Locate the cell with the specified text and output its [x, y] center coordinate. 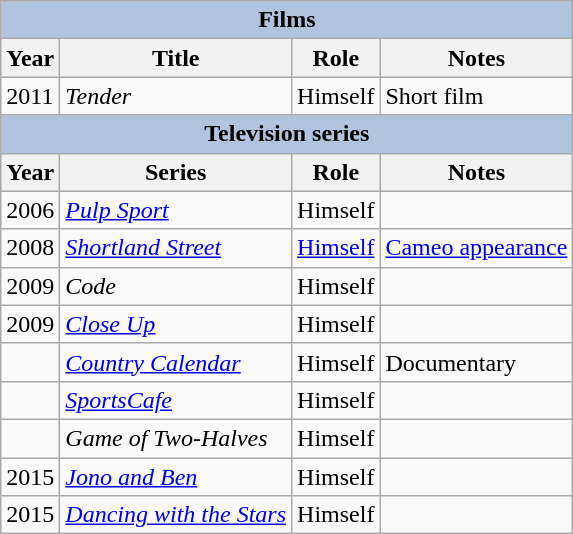
Cameo appearance [476, 248]
Dancing with the Stars [176, 515]
Close Up [176, 324]
Jono and Ben [176, 477]
SportsCafe [176, 400]
Shortland Street [176, 248]
2008 [30, 248]
2011 [30, 96]
Television series [287, 134]
Series [176, 172]
Game of Two-Halves [176, 438]
Short film [476, 96]
Films [287, 20]
Title [176, 58]
Documentary [476, 362]
2006 [30, 210]
Tender [176, 96]
Code [176, 286]
Country Calendar [176, 362]
Pulp Sport [176, 210]
